Locate the cell with the specified text and output its (X, Y) center coordinate. 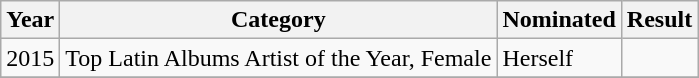
Category (278, 20)
Nominated (559, 20)
Top Latin Albums Artist of the Year, Female (278, 58)
2015 (30, 58)
Year (30, 20)
Herself (559, 58)
Result (659, 20)
